Identify which cell holds the provided text, then report its (X, Y) central coordinate. 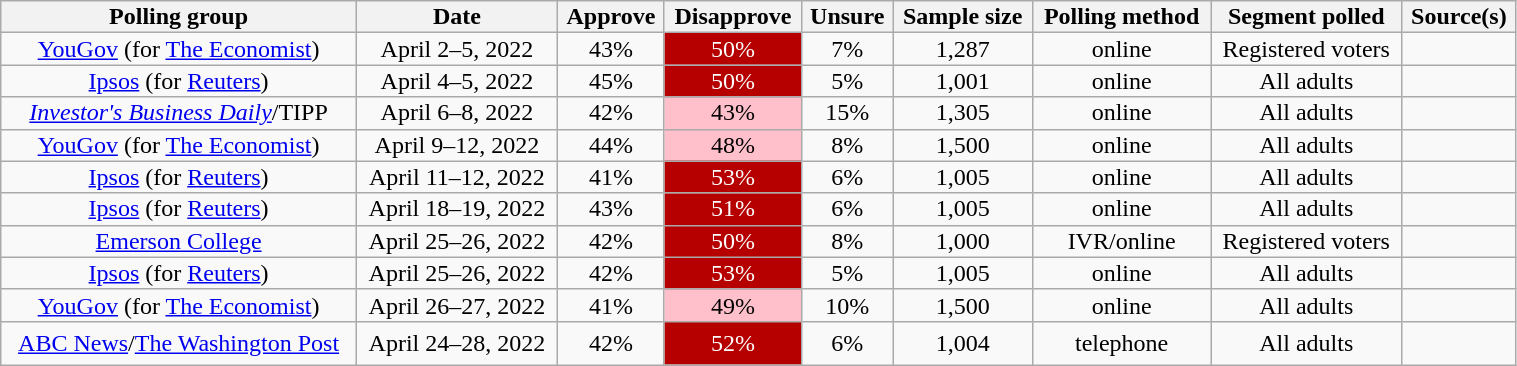
April 9–12, 2022 (456, 145)
April 2–5, 2022 (456, 49)
Date (456, 17)
April 24–28, 2022 (456, 343)
Investor's Business Daily/TIPP (179, 113)
1,001 (963, 81)
Polling group (179, 17)
April 6–8, 2022 (456, 113)
Sample size (963, 17)
April 11–12, 2022 (456, 177)
April 18–19, 2022 (456, 209)
1,287 (963, 49)
Disapprove (732, 17)
44% (610, 145)
Unsure (848, 17)
51% (732, 209)
Polling method (1122, 17)
telephone (1122, 343)
1,305 (963, 113)
IVR/online (1122, 241)
49% (732, 305)
52% (732, 343)
45% (610, 81)
April 26–27, 2022 (456, 305)
Segment polled (1306, 17)
10% (848, 305)
48% (732, 145)
7% (848, 49)
1,000 (963, 241)
1,004 (963, 343)
Emerson College (179, 241)
15% (848, 113)
April 4–5, 2022 (456, 81)
Source(s) (1459, 17)
Approve (610, 17)
ABC News/The Washington Post (179, 343)
